Identify which cell holds the provided text, then report its (X, Y) central coordinate. 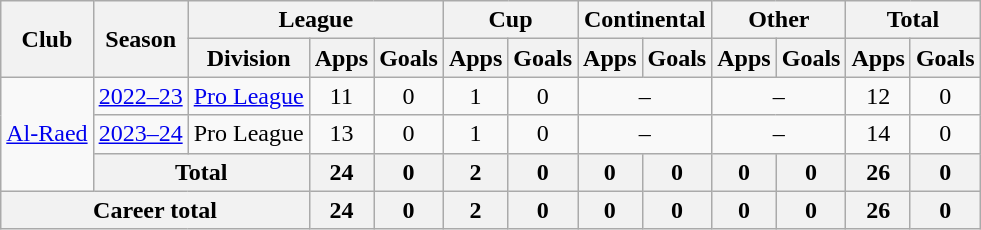
11 (341, 96)
Club (47, 39)
Division (248, 58)
2023–24 (140, 134)
League (316, 20)
Cup (510, 20)
2022–23 (140, 96)
14 (878, 134)
Other (779, 20)
Career total (155, 210)
12 (878, 96)
13 (341, 134)
Al-Raed (47, 134)
Season (140, 39)
Continental (645, 20)
